Identify which cell holds the provided text, then report its [X, Y] central coordinate. 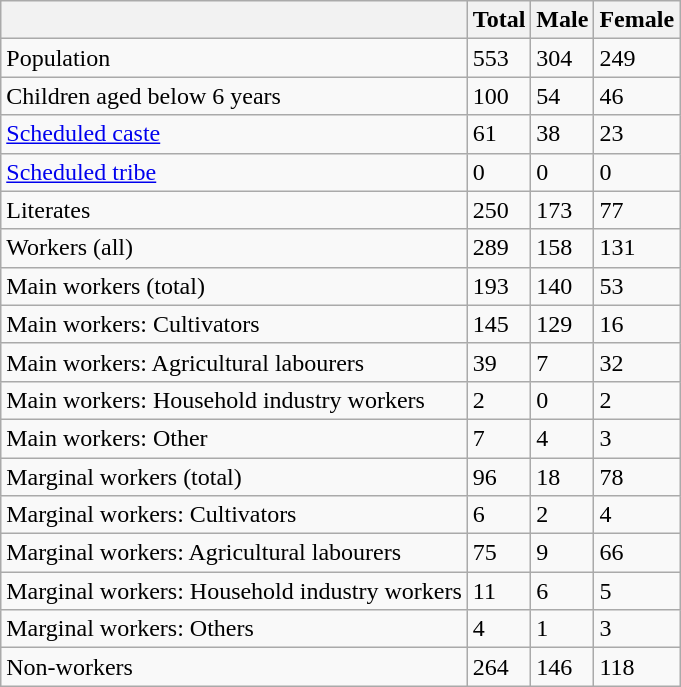
289 [499, 248]
304 [562, 58]
131 [637, 248]
118 [637, 667]
140 [562, 286]
75 [499, 553]
250 [499, 210]
96 [499, 477]
66 [637, 553]
193 [499, 286]
Workers (all) [234, 248]
Total [499, 20]
18 [562, 477]
158 [562, 248]
Literates [234, 210]
54 [562, 96]
61 [499, 134]
Scheduled tribe [234, 172]
78 [637, 477]
1 [562, 629]
53 [637, 286]
Marginal workers: Agricultural labourers [234, 553]
264 [499, 667]
146 [562, 667]
5 [637, 591]
Female [637, 20]
173 [562, 210]
11 [499, 591]
32 [637, 362]
Main workers: Cultivators [234, 324]
Scheduled caste [234, 134]
145 [499, 324]
Children aged below 6 years [234, 96]
129 [562, 324]
100 [499, 96]
Non-workers [234, 667]
16 [637, 324]
Marginal workers: Others [234, 629]
77 [637, 210]
Marginal workers (total) [234, 477]
Marginal workers: Household industry workers [234, 591]
Main workers: Household industry workers [234, 400]
46 [637, 96]
23 [637, 134]
Male [562, 20]
9 [562, 553]
Main workers (total) [234, 286]
Main workers: Agricultural labourers [234, 362]
39 [499, 362]
Main workers: Other [234, 438]
Marginal workers: Cultivators [234, 515]
38 [562, 134]
Population [234, 58]
249 [637, 58]
553 [499, 58]
